From the cell containing the given text, extract its center point as (x, y) coordinate. 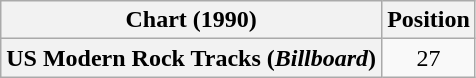
27 (429, 58)
Chart (1990) (192, 20)
US Modern Rock Tracks (Billboard) (192, 58)
Position (429, 20)
